Capture the cell that displays the provided text and extract its [X, Y] central coordinate. 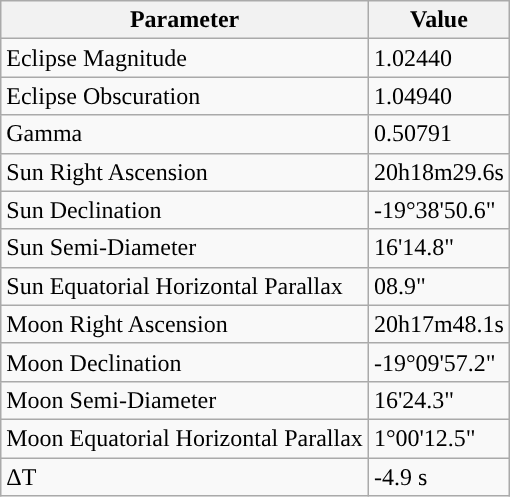
Sun Declination [185, 210]
16'14.8" [438, 248]
1.02440 [438, 58]
-19°09'57.2" [438, 362]
20h17m48.1s [438, 324]
16'24.3" [438, 400]
ΔT [185, 477]
Gamma [185, 134]
Moon Semi-Diameter [185, 400]
Sun Equatorial Horizontal Parallax [185, 286]
0.50791 [438, 134]
Sun Semi-Diameter [185, 248]
Parameter [185, 20]
Moon Declination [185, 362]
Eclipse Magnitude [185, 58]
Moon Equatorial Horizontal Parallax [185, 438]
1.04940 [438, 96]
-19°38'50.6" [438, 210]
1°00'12.5" [438, 438]
08.9" [438, 286]
Value [438, 20]
20h18m29.6s [438, 172]
-4.9 s [438, 477]
Eclipse Obscuration [185, 96]
Sun Right Ascension [185, 172]
Moon Right Ascension [185, 324]
